Scan for the cell matching the given text and deliver its (x, y) coordinate at center. 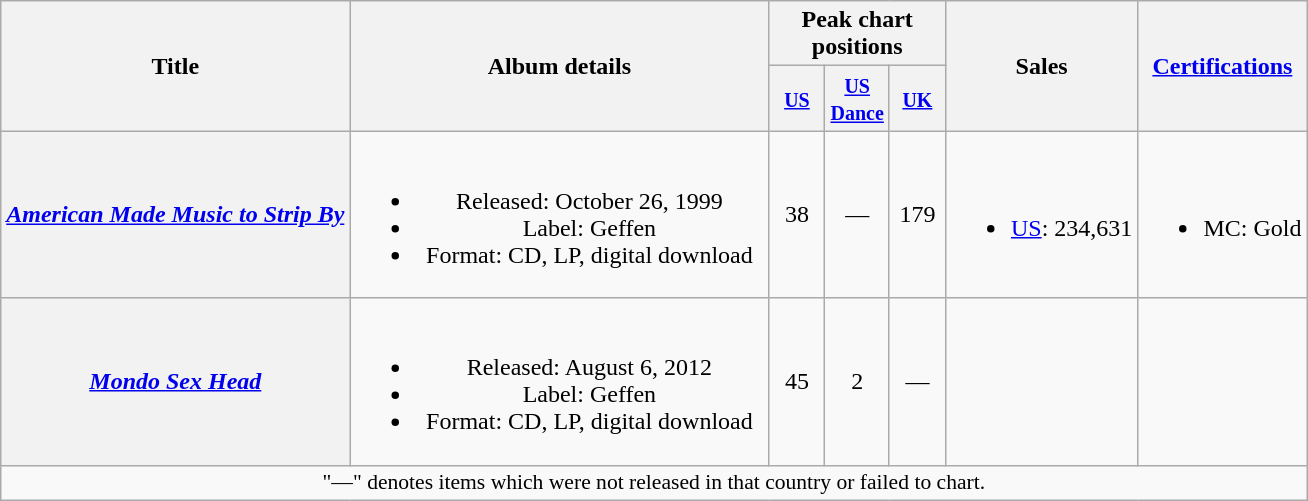
38 (797, 214)
US Dance (857, 98)
"—" denotes items which were not released in that country or failed to chart. (654, 483)
Mondo Sex Head (176, 382)
US (797, 98)
Album details (560, 66)
Peak chart positions (858, 34)
American Made Music to Strip By (176, 214)
Certifications (1222, 66)
45 (797, 382)
Title (176, 66)
Sales (1041, 66)
Released: August 6, 2012Label: GeffenFormat: CD, LP, digital download (560, 382)
US: 234,631 (1041, 214)
UK (917, 98)
Released: October 26, 1999Label: GeffenFormat: CD, LP, digital download (560, 214)
MC: Gold (1222, 214)
179 (917, 214)
2 (857, 382)
